Pinpoint the cell where the given text exists, returning its (X, Y) midpoint coordinate. 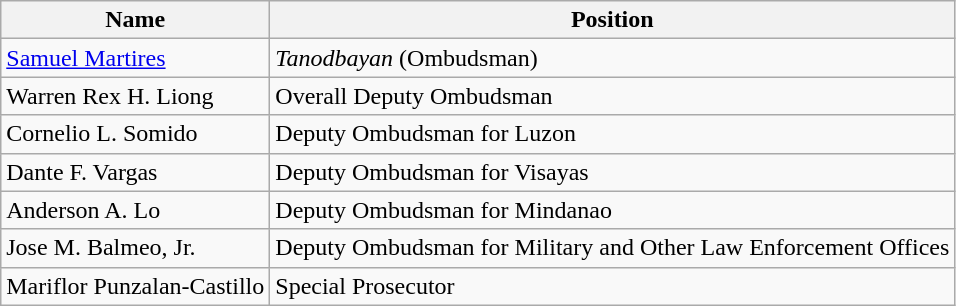
Cornelio L. Somido (136, 134)
Jose M. Balmeo, Jr. (136, 248)
Deputy Ombudsman for Mindanao (612, 210)
Deputy Ombudsman for Visayas (612, 172)
Anderson A. Lo (136, 210)
Deputy Ombudsman for Luzon (612, 134)
Dante F. Vargas (136, 172)
Overall Deputy Ombudsman (612, 96)
Mariflor Punzalan-Castillo (136, 286)
Warren Rex H. Liong (136, 96)
Position (612, 20)
Deputy Ombudsman for Military and Other Law Enforcement Offices (612, 248)
Name (136, 20)
Special Prosecutor (612, 286)
Tanodbayan (Ombudsman) (612, 58)
Samuel Martires (136, 58)
